Detect which cell encompasses the target text, then output its [X, Y] center coordinate. 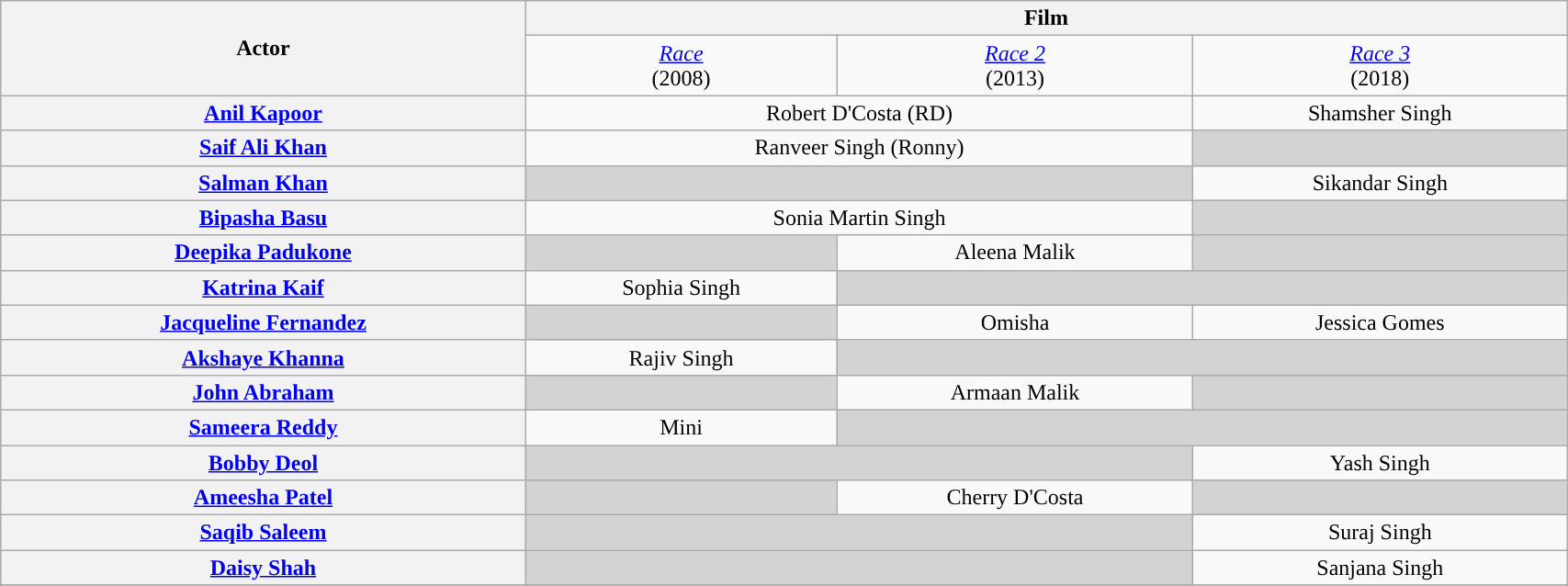
Jacqueline Fernandez [263, 322]
Ranveer Singh (Ronny) [860, 148]
Sonia Martin Singh [860, 218]
Race 2(2013) [1015, 66]
Jessica Gomes [1380, 322]
Salman Khan [263, 183]
Sameera Reddy [263, 427]
Actor [263, 48]
Shamsher Singh [1380, 113]
Cherry D'Costa [1015, 498]
Armaan Malik [1015, 392]
Suraj Singh [1380, 533]
Race(2008) [682, 66]
Rajiv Singh [682, 357]
Saqib Saleem [263, 533]
Anil Kapoor [263, 113]
Bobby Deol [263, 462]
Daisy Shah [263, 568]
Katrina Kaif [263, 287]
Film [1045, 18]
Bipasha Basu [263, 218]
Mini [682, 427]
Ameesha Patel [263, 498]
Deepika Padukone [263, 253]
Omisha [1015, 322]
Sanjana Singh [1380, 568]
Race 3(2018) [1380, 66]
Akshaye Khanna [263, 357]
Robert D'Costa (RD) [860, 113]
Aleena Malik [1015, 253]
Saif Ali Khan [263, 148]
Sophia Singh [682, 287]
Sikandar Singh [1380, 183]
Yash Singh [1380, 462]
John Abraham [263, 392]
